Search for the cell housing the specified text and yield its (x, y) center coordinate. 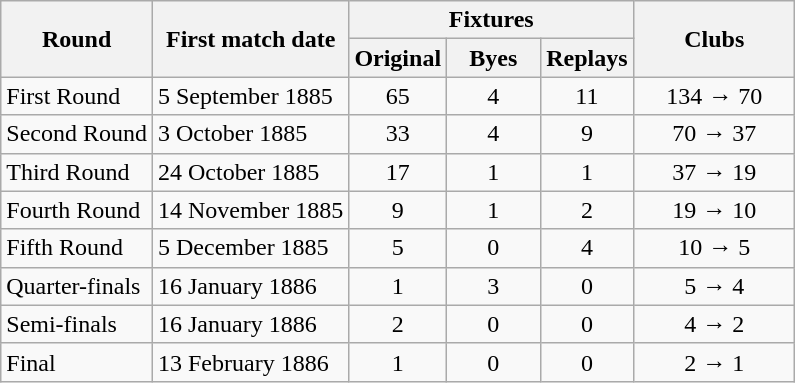
11 (587, 96)
5 → 4 (714, 286)
24 October 1885 (250, 172)
Original (398, 58)
3 (494, 286)
5 (398, 248)
33 (398, 134)
4 → 2 (714, 324)
10 → 5 (714, 248)
70 → 37 (714, 134)
65 (398, 96)
Third Round (77, 172)
Round (77, 39)
Fixtures (492, 20)
Clubs (714, 39)
3 October 1885 (250, 134)
First match date (250, 39)
2 → 1 (714, 362)
Fourth Round (77, 210)
19 → 10 (714, 210)
134 → 70 (714, 96)
First Round (77, 96)
13 February 1886 (250, 362)
Byes (494, 58)
Quarter-finals (77, 286)
Second Round (77, 134)
Fifth Round (77, 248)
Final (77, 362)
Semi-finals (77, 324)
5 December 1885 (250, 248)
14 November 1885 (250, 210)
Replays (587, 58)
5 September 1885 (250, 96)
17 (398, 172)
37 → 19 (714, 172)
